For the text-containing cell, return its midpoint in (x, y) coordinate format. 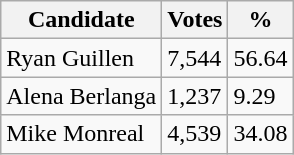
Candidate (82, 20)
7,544 (195, 58)
9.29 (260, 96)
4,539 (195, 134)
% (260, 20)
Mike Monreal (82, 134)
Ryan Guillen (82, 58)
56.64 (260, 58)
Alena Berlanga (82, 96)
34.08 (260, 134)
Votes (195, 20)
1,237 (195, 96)
